Detect which cell encompasses the target text, then output its [X, Y] center coordinate. 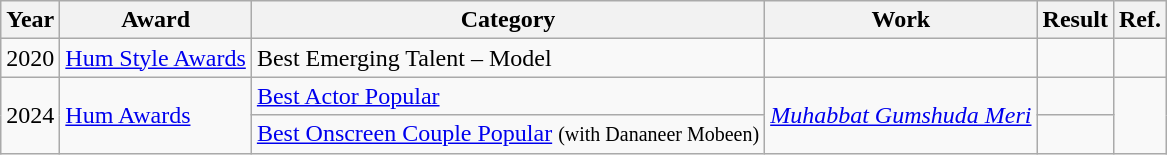
Year [30, 20]
Best Emerging Talent – Model [508, 58]
Hum Awards [156, 115]
Work [901, 20]
Muhabbat Gumshuda Meri [901, 115]
Award [156, 20]
Result [1075, 20]
Hum Style Awards [156, 58]
Category [508, 20]
Ref. [1140, 20]
Best Actor Popular [508, 96]
2020 [30, 58]
Best Onscreen Couple Popular (with Dananeer Mobeen) [508, 134]
2024 [30, 115]
